Detect which cell encompasses the target text, then output its [X, Y] center coordinate. 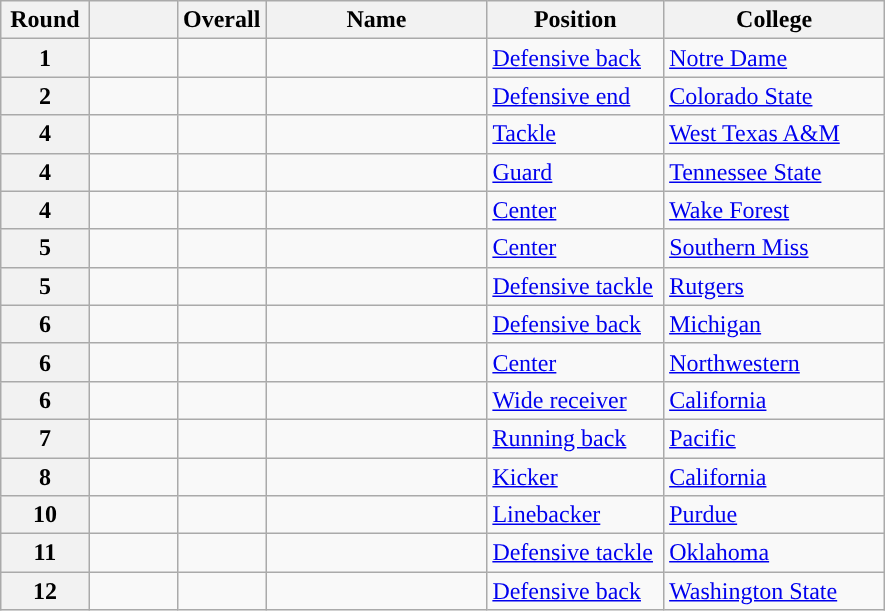
Overall [222, 20]
College [774, 20]
West Texas A&M [774, 134]
11 [45, 553]
Southern Miss [774, 248]
Purdue [774, 515]
Wide receiver [576, 400]
Washington State [774, 591]
Kicker [576, 477]
Position [576, 20]
Name [376, 20]
8 [45, 477]
Michigan [774, 324]
Oklahoma [774, 553]
Colorado State [774, 96]
Northwestern [774, 362]
7 [45, 438]
Round [45, 20]
10 [45, 515]
12 [45, 591]
Guard [576, 172]
Defensive end [576, 96]
Tennessee State [774, 172]
Pacific [774, 438]
Wake Forest [774, 210]
1 [45, 58]
2 [45, 96]
Tackle [576, 134]
Notre Dame [774, 58]
Linebacker [576, 515]
Running back [576, 438]
Rutgers [774, 286]
